Pinpoint the cell where the given text exists, returning its (x, y) midpoint coordinate. 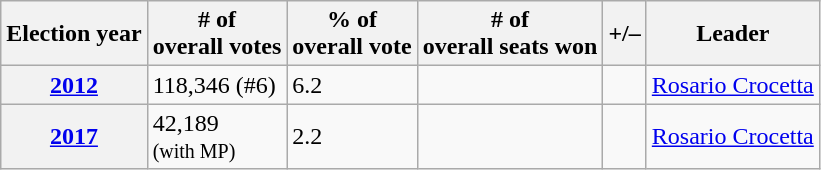
# ofoverall votes (217, 34)
Leader (732, 34)
2017 (74, 136)
2012 (74, 85)
42,189(with MP) (217, 136)
6.2 (352, 85)
2.2 (352, 136)
% ofoverall vote (352, 34)
Election year (74, 34)
+/– (624, 34)
118,346 (#6) (217, 85)
# ofoverall seats won (510, 34)
